Provide the [x, y] coordinate of the cell's center where the given text is located.  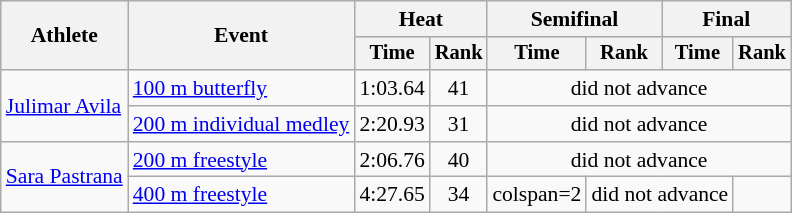
1:03.64 [392, 88]
Julimar Avila [64, 106]
Event [242, 36]
colspan=2 [536, 195]
41 [459, 88]
200 m freestyle [242, 160]
100 m butterfly [242, 88]
2:20.93 [392, 124]
2:06.76 [392, 160]
Sara Pastrana [64, 178]
200 m individual medley [242, 124]
40 [459, 160]
31 [459, 124]
Heat [420, 19]
Final [726, 19]
4:27.65 [392, 195]
Athlete [64, 36]
400 m freestyle [242, 195]
Semifinal [574, 19]
34 [459, 195]
